Pinpoint the cell where the given text exists, returning its (X, Y) midpoint coordinate. 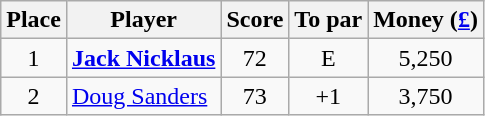
Doug Sanders (143, 96)
Money (£) (426, 20)
2 (34, 96)
Place (34, 20)
E (328, 58)
Player (143, 20)
+1 (328, 96)
1 (34, 58)
Jack Nicklaus (143, 58)
5,250 (426, 58)
72 (255, 58)
Score (255, 20)
To par (328, 20)
3,750 (426, 96)
73 (255, 96)
